Provide the [X, Y] coordinate of the cell's center where the given text is located.  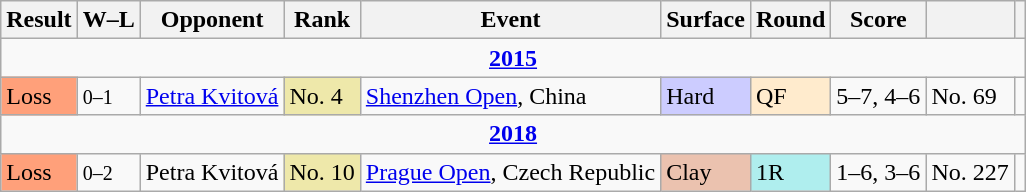
No. 69 [970, 96]
QF [790, 96]
Result [39, 20]
2015 [514, 58]
W–L [108, 20]
Hard [706, 96]
Clay [706, 172]
1–6, 3–6 [878, 172]
Rank [322, 20]
Shenzhen Open, China [510, 96]
1R [790, 172]
Opponent [212, 20]
No. 4 [322, 96]
No. 227 [970, 172]
2018 [514, 134]
Score [878, 20]
0–1 [108, 96]
Event [510, 20]
Round [790, 20]
Prague Open, Czech Republic [510, 172]
No. 10 [322, 172]
Surface [706, 20]
5–7, 4–6 [878, 96]
0–2 [108, 172]
